Identify which cell holds the provided text, then report its (x, y) central coordinate. 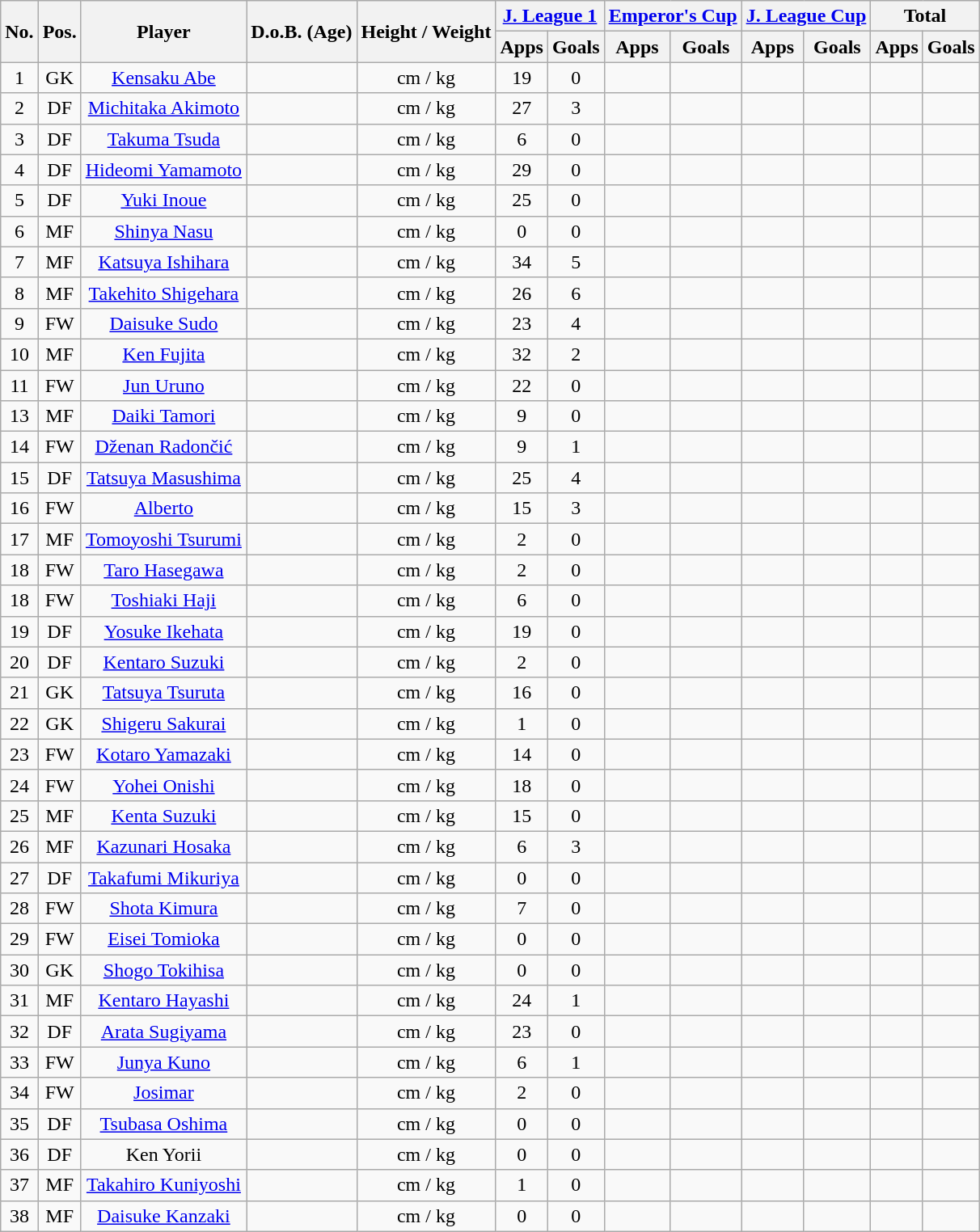
Yohei Onishi (163, 785)
Takahiro Kuniyoshi (163, 1185)
Josimar (163, 1093)
Kentaro Hayashi (163, 1001)
35 (19, 1124)
J. League 1 (550, 16)
Height / Weight (426, 32)
Yosuke Ikehata (163, 631)
Katsuya Ishihara (163, 262)
8 (19, 293)
36 (19, 1154)
17 (19, 539)
J. League Cup (806, 16)
Ken Fujita (163, 354)
Shigeru Sakurai (163, 724)
Shinya Nasu (163, 231)
11 (19, 386)
38 (19, 1216)
Daiki Tamori (163, 416)
Kazunari Hosaka (163, 846)
20 (19, 662)
Junya Kuno (163, 1062)
Takehito Shigehara (163, 293)
Kotaro Yamazaki (163, 754)
Kenta Suzuki (163, 816)
13 (19, 416)
21 (19, 693)
Tsubasa Oshima (163, 1124)
Total (925, 16)
37 (19, 1185)
Daisuke Kanzaki (163, 1216)
33 (19, 1062)
10 (19, 354)
Kensaku Abe (163, 78)
Tatsuya Masushima (163, 478)
Kentaro Suzuki (163, 662)
Yuki Inoue (163, 200)
Jun Uruno (163, 386)
31 (19, 1001)
Takuma Tsuda (163, 139)
Emperor's Cup (673, 16)
Hideomi Yamamoto (163, 170)
Shota Kimura (163, 909)
Michitaka Akimoto (163, 108)
Pos. (60, 32)
Player (163, 32)
Arata Sugiyama (163, 1032)
No. (19, 32)
Alberto (163, 508)
28 (19, 909)
Daisuke Sudo (163, 323)
30 (19, 970)
Shogo Tokihisa (163, 970)
Dženan Radončić (163, 447)
Toshiaki Haji (163, 601)
D.o.B. (Age) (302, 32)
Tatsuya Tsuruta (163, 693)
Takafumi Mikuriya (163, 877)
Taro Hasegawa (163, 570)
Tomoyoshi Tsurumi (163, 539)
Ken Yorii (163, 1154)
Eisei Tomioka (163, 939)
